Search for the cell housing the specified text and yield its (X, Y) center coordinate. 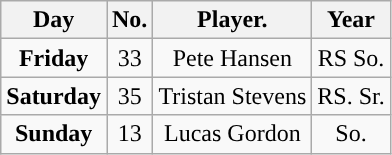
Lucas Gordon (232, 134)
Saturday (54, 96)
Sunday (54, 134)
Friday (54, 58)
So. (351, 134)
Year (351, 20)
Tristan Stevens (232, 96)
RS. Sr. (351, 96)
Player. (232, 20)
RS So. (351, 58)
Day (54, 20)
33 (129, 58)
13 (129, 134)
35 (129, 96)
No. (129, 20)
Pete Hansen (232, 58)
